Locate the cell with the specified text and output its (X, Y) center coordinate. 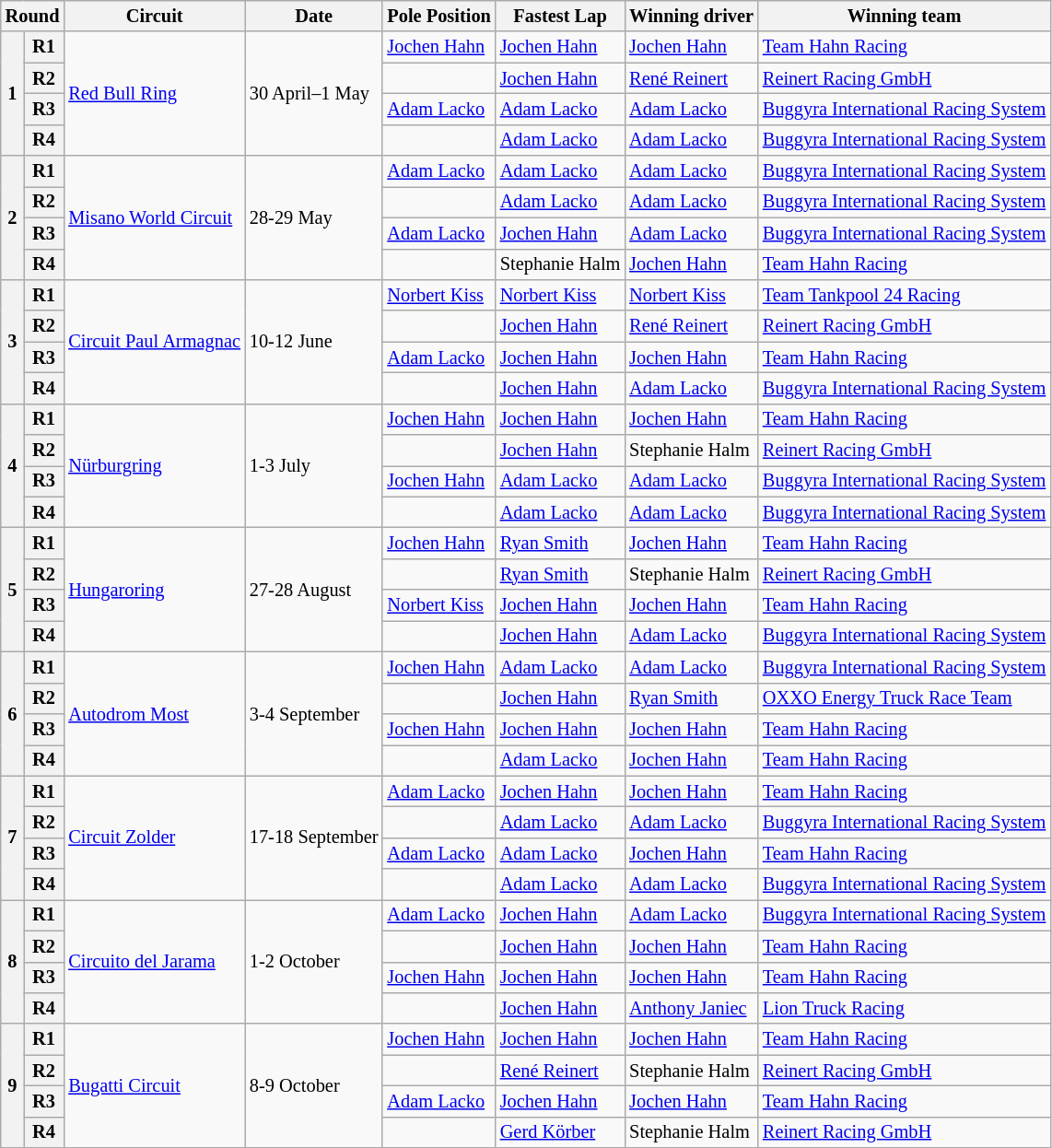
6 (13, 713)
Bugatti Circuit (155, 1085)
10-12 June (314, 341)
Autodrom Most (155, 713)
Circuit Zolder (155, 838)
Winning team (905, 16)
3-4 September (314, 713)
5 (13, 590)
Team Tankpool 24 Racing (905, 295)
1-3 July (314, 466)
Pole Position (438, 16)
Fastest Lap (560, 16)
30 April–1 May (314, 94)
Gerd Körber (560, 1132)
4 (13, 466)
28-29 May (314, 217)
7 (13, 838)
Nürburgring (155, 466)
Date (314, 16)
8-9 October (314, 1085)
Misano World Circuit (155, 217)
1-2 October (314, 962)
Lion Truck Racing (905, 1008)
Circuito del Jarama (155, 962)
2 (13, 217)
1 (13, 94)
17-18 September (314, 838)
9 (13, 1085)
Circuit (155, 16)
Circuit Paul Armagnac (155, 341)
27-28 August (314, 590)
Round (33, 16)
OXXO Energy Truck Race Team (905, 698)
Anthony Janiec (691, 1008)
Hungaroring (155, 590)
8 (13, 962)
Red Bull Ring (155, 94)
3 (13, 341)
Winning driver (691, 16)
